Identify which cell holds the provided text, then report its [x, y] central coordinate. 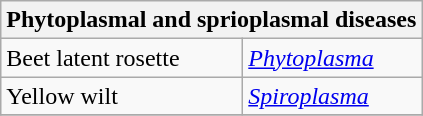
Yellow wilt [122, 96]
Phytoplasma [332, 58]
Phytoplasmal and sprioplasmal diseases [212, 20]
Spiroplasma [332, 96]
Beet latent rosette [122, 58]
